Scan for the cell matching the given text and deliver its (x, y) coordinate at center. 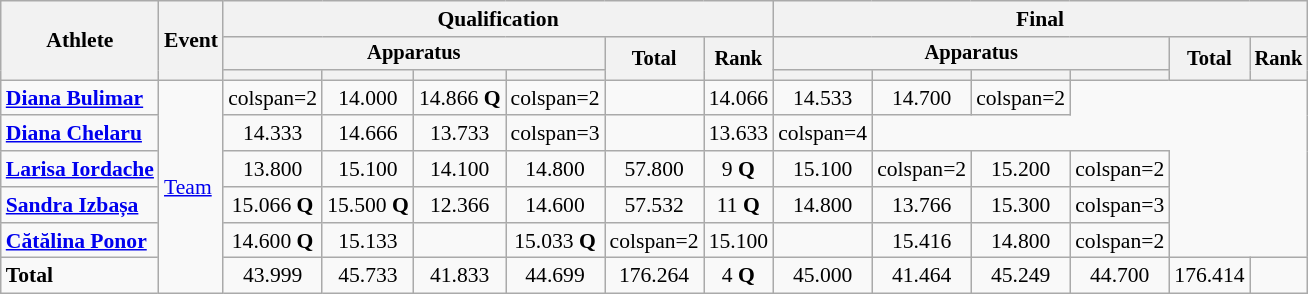
Diana Chelaru (80, 134)
176.264 (654, 276)
11 Q (738, 205)
45.249 (1020, 276)
Athlete (80, 40)
44.700 (1120, 276)
14.000 (368, 98)
14.533 (822, 98)
14.700 (922, 98)
Sandra Izbașa (80, 205)
45.733 (368, 276)
41.464 (922, 276)
14.866 Q (460, 98)
4 Q (738, 276)
176.414 (1209, 276)
13.633 (738, 134)
14.066 (738, 98)
Final (1040, 19)
57.800 (654, 169)
Larisa Iordache (80, 169)
Qualification (498, 19)
13.733 (460, 134)
13.766 (922, 205)
15.066 Q (272, 205)
14.666 (368, 134)
9 Q (738, 169)
14.600 Q (272, 241)
14.333 (272, 134)
45.000 (822, 276)
14.600 (556, 205)
41.833 (460, 276)
Event (191, 40)
14.100 (460, 169)
44.699 (556, 276)
15.200 (1020, 169)
57.532 (654, 205)
Team (191, 187)
Cătălina Ponor (80, 241)
43.999 (272, 276)
Diana Bulimar (80, 98)
15.300 (1020, 205)
colspan=4 (822, 134)
12.366 (460, 205)
15.033 Q (556, 241)
13.800 (272, 169)
15.416 (922, 241)
15.133 (368, 241)
15.500 Q (368, 205)
